Capture the cell that displays the provided text and extract its [X, Y] central coordinate. 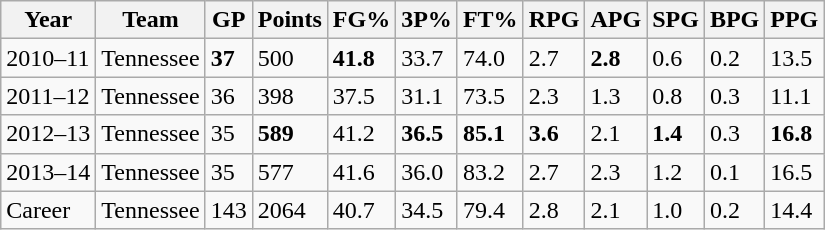
34.5 [427, 210]
73.5 [490, 96]
33.7 [427, 58]
16.5 [794, 172]
2013–14 [48, 172]
APG [616, 20]
31.1 [427, 96]
0.1 [734, 172]
74.0 [490, 58]
1.2 [676, 172]
41.2 [361, 134]
Points [290, 20]
143 [228, 210]
13.5 [794, 58]
FT% [490, 20]
398 [290, 96]
41.8 [361, 58]
SPG [676, 20]
1.0 [676, 210]
16.8 [794, 134]
36.0 [427, 172]
11.1 [794, 96]
GP [228, 20]
14.4 [794, 210]
40.7 [361, 210]
FG% [361, 20]
1.4 [676, 134]
589 [290, 134]
85.1 [490, 134]
83.2 [490, 172]
Career [48, 210]
36 [228, 96]
Team [150, 20]
BPG [734, 20]
0.6 [676, 58]
RPG [554, 20]
2064 [290, 210]
37.5 [361, 96]
1.3 [616, 96]
79.4 [490, 210]
0.8 [676, 96]
577 [290, 172]
3P% [427, 20]
Year [48, 20]
PPG [794, 20]
2012–13 [48, 134]
500 [290, 58]
2010–11 [48, 58]
3.6 [554, 134]
36.5 [427, 134]
37 [228, 58]
2011–12 [48, 96]
41.6 [361, 172]
